Find where the given text appears and provide that cell's center as [x, y] coordinate. 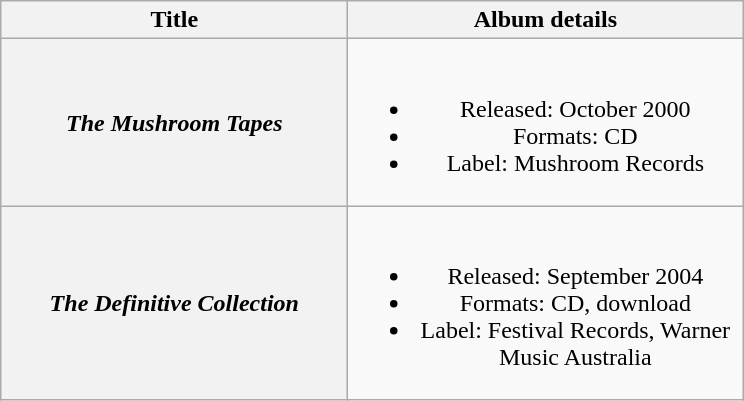
The Mushroom Tapes [174, 122]
Released: September 2004Formats: CD, downloadLabel: Festival Records, Warner Music Australia [546, 303]
Album details [546, 20]
Title [174, 20]
Released: October 2000Formats: CDLabel: Mushroom Records [546, 122]
The Definitive Collection [174, 303]
